Detect which cell encompasses the target text, then output its [X, Y] center coordinate. 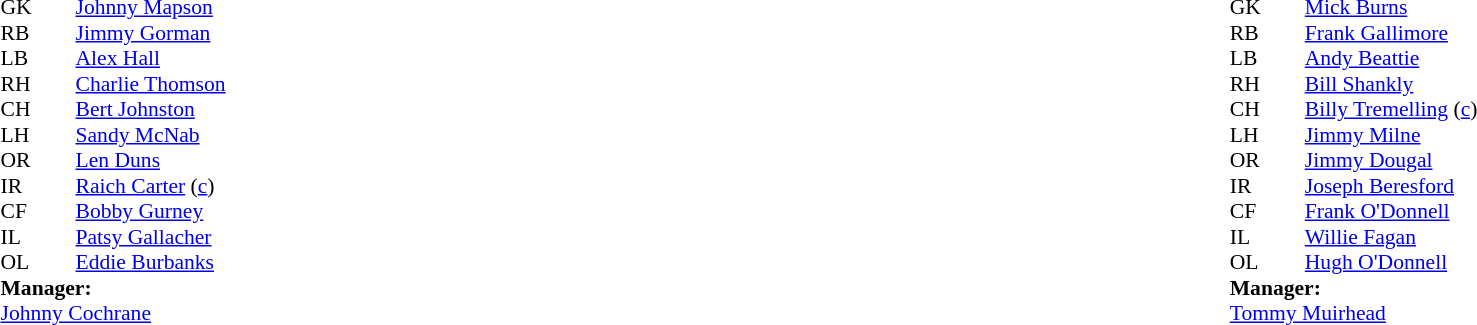
Manager: [188, 288]
Charlie Thomson [226, 84]
Raich Carter (c) [226, 186]
Sandy McNab [226, 135]
Jimmy Gorman [226, 33]
Patsy Gallacher [226, 237]
Len Duns [226, 161]
Eddie Burbanks [226, 263]
Alex Hall [226, 59]
Bert Johnston [226, 109]
Bobby Gurney [226, 211]
